Identify which cell holds the provided text, then report its [X, Y] central coordinate. 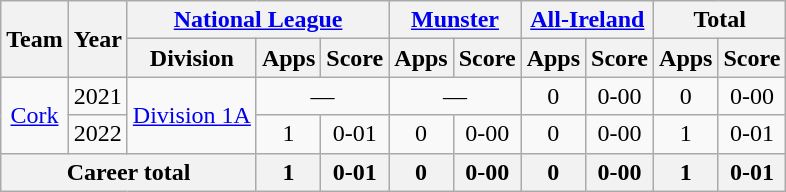
Year [98, 39]
Division [192, 58]
Total [720, 20]
Team [35, 39]
Division 1A [192, 115]
Cork [35, 115]
Munster [455, 20]
Career total [129, 172]
2022 [98, 134]
All-Ireland [587, 20]
National League [258, 20]
2021 [98, 96]
